Locate the cell with the specified text and output its [x, y] center coordinate. 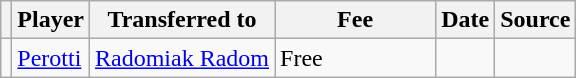
Perotti [51, 58]
Player [51, 20]
Transferred to [182, 20]
Free [356, 58]
Date [466, 20]
Source [536, 20]
Fee [356, 20]
Radomiak Radom [182, 58]
